Search for the cell housing the specified text and yield its [x, y] center coordinate. 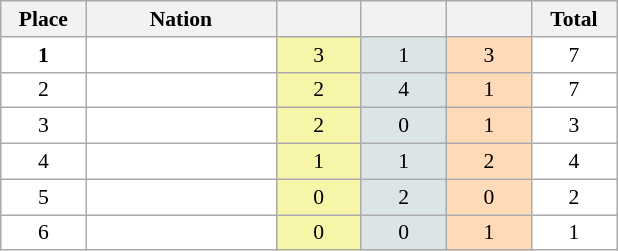
6 [44, 233]
Place [44, 19]
Total [574, 19]
5 [44, 197]
Nation [181, 19]
